Extract the [X, Y] coordinate from the center of the cell holding the provided text.  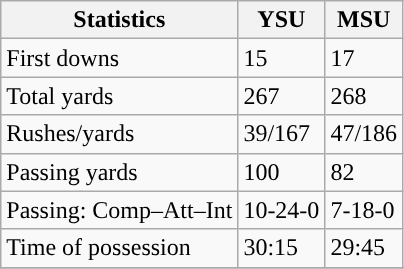
17 [364, 58]
267 [282, 96]
30:15 [282, 248]
Time of possession [120, 248]
MSU [364, 20]
Passing: Comp–Att–Int [120, 210]
7-18-0 [364, 210]
39/167 [282, 134]
Passing yards [120, 172]
268 [364, 96]
100 [282, 172]
Rushes/yards [120, 134]
47/186 [364, 134]
10-24-0 [282, 210]
29:45 [364, 248]
15 [282, 58]
First downs [120, 58]
Statistics [120, 20]
82 [364, 172]
YSU [282, 20]
Total yards [120, 96]
